Find where the given text appears and provide that cell's center as (x, y) coordinate. 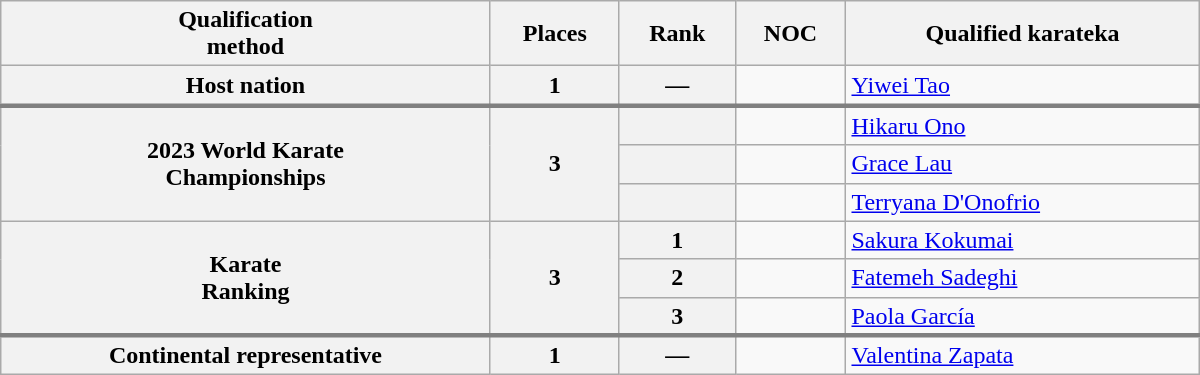
2 (677, 278)
Fatemeh Sadeghi (1022, 278)
Hikaru Ono (1022, 125)
Valentina Zapata (1022, 355)
KarateRanking (246, 278)
Yiwei Tao (1022, 86)
2023 World KarateChampionships (246, 163)
Qualified karateka (1022, 34)
Qualificationmethod (246, 34)
Continental representative (246, 355)
Grace Lau (1022, 164)
Host nation (246, 86)
Paola García (1022, 316)
Places (554, 34)
Rank (677, 34)
NOC (790, 34)
Terryana D'Onofrio (1022, 202)
Sakura Kokumai (1022, 240)
